Detect which cell encompasses the target text, then output its [X, Y] center coordinate. 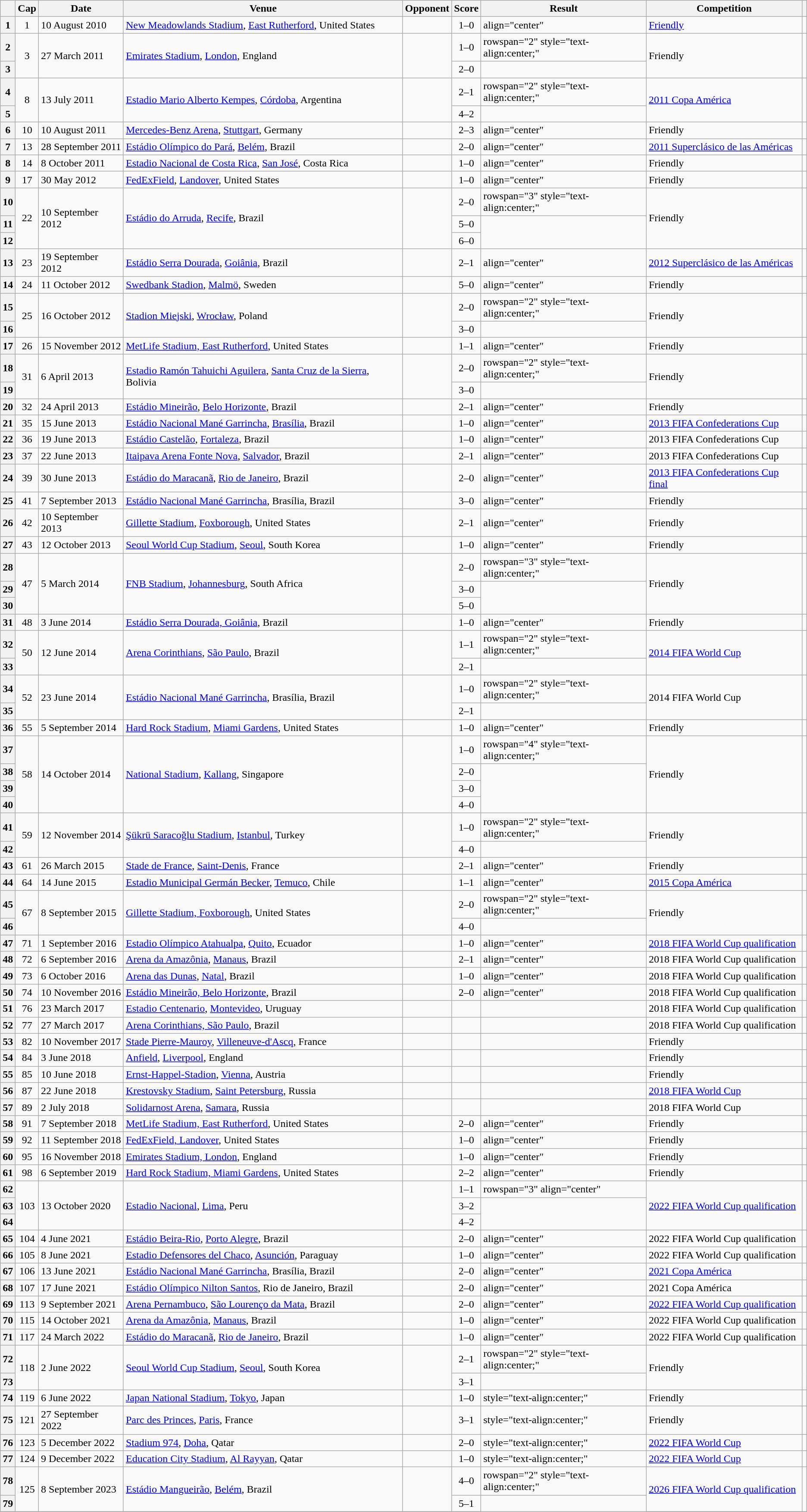
28 [8, 567]
5–1 [466, 1503]
rowspan="4" style="text-align:center;" [564, 750]
79 [8, 1503]
105 [27, 1255]
rowspan="3" align="center" [564, 1189]
Estadio Municipal Germán Becker, Temuco, Chile [263, 882]
Parc des Princes, Paris, France [263, 1420]
123 [27, 1443]
22 June 2018 [81, 1091]
4 [8, 91]
2026 FIFA World Cup qualification [724, 1490]
104 [27, 1239]
Stadion Miejski, Wrocław, Poland [263, 316]
62 [8, 1189]
Arena Pernambuco, São Lourenço da Mata, Brazil [263, 1304]
2012 Superclásico de las Américas [724, 263]
Estádio Olímpico do Pará, Belém, Brazil [263, 147]
16 [8, 329]
7 [8, 147]
5 September 2014 [81, 728]
117 [27, 1337]
56 [8, 1091]
Stadium 974, Doha, Qatar [263, 1443]
Estádio do Arruda, Recife, Brazil [263, 218]
New Meadowlands Stadium, East Rutherford, United States [263, 25]
FNB Stadium, Johannesburg, South Africa [263, 583]
26 March 2015 [81, 866]
89 [27, 1107]
30 June 2013 [81, 478]
Education City Stadium, Al Rayyan, Qatar [263, 1459]
49 [8, 976]
13 July 2011 [81, 100]
54 [8, 1058]
9 [8, 179]
125 [27, 1490]
40 [8, 805]
13 October 2020 [81, 1206]
30 [8, 606]
Stade de France, Saint-Denis, France [263, 866]
Estádio Castelão, Fortaleza, Brazil [263, 439]
Solidarnost Arena, Samara, Russia [263, 1107]
51 [8, 1009]
Estádio Beira-Rio, Porto Alegre, Brazil [263, 1239]
6–0 [466, 240]
27 September 2022 [81, 1420]
57 [8, 1107]
121 [27, 1420]
65 [8, 1239]
22 June 2013 [81, 456]
Venue [263, 9]
69 [8, 1304]
19 June 2013 [81, 439]
15 June 2013 [81, 423]
33 [8, 667]
6 September 2019 [81, 1173]
1 September 2016 [81, 943]
70 [8, 1321]
8 September 2023 [81, 1490]
9 September 2021 [81, 1304]
20 [8, 407]
91 [27, 1123]
30 May 2012 [81, 179]
106 [27, 1271]
5 March 2014 [81, 583]
2011 Copa América [724, 100]
10 August 2011 [81, 130]
10 November 2017 [81, 1041]
29 [8, 590]
10 September 2012 [81, 218]
27 March 2017 [81, 1025]
107 [27, 1288]
4 June 2021 [81, 1239]
2 [8, 47]
63 [8, 1206]
3 June 2014 [81, 622]
12 [8, 240]
16 November 2018 [81, 1156]
Estadio Olímpico Atahualpa, Quito, Ecuador [263, 943]
115 [27, 1321]
Estádio Olímpico Nilton Santos, Rio de Janeiro, Brazil [263, 1288]
Japan National Stadium, Tokyo, Japan [263, 1398]
21 [8, 423]
Date [81, 9]
8 June 2021 [81, 1255]
10 November 2016 [81, 992]
Estadio Nacional, Lima, Peru [263, 1206]
124 [27, 1459]
14 October 2014 [81, 775]
9 December 2022 [81, 1459]
103 [27, 1206]
2–2 [466, 1173]
85 [27, 1074]
Arena das Dunas, Natal, Brazil [263, 976]
15 [8, 307]
3–2 [466, 1206]
28 September 2011 [81, 147]
46 [8, 927]
27 [8, 545]
27 March 2011 [81, 55]
17 June 2021 [81, 1288]
23 March 2017 [81, 1009]
44 [8, 882]
6 [8, 130]
Stade Pierre-Mauroy, Villeneuve-d'Ascq, France [263, 1041]
16 October 2012 [81, 316]
6 June 2022 [81, 1398]
2011 Superclásico de las Américas [724, 147]
15 November 2012 [81, 346]
75 [8, 1420]
7 September 2018 [81, 1123]
2013 FIFA Confederations Cup final [724, 478]
2 June 2022 [81, 1367]
10 August 2010 [81, 25]
10 June 2018 [81, 1074]
Mercedes-Benz Arena, Stuttgart, Germany [263, 130]
Estadio Nacional de Costa Rica, San José, Costa Rica [263, 163]
95 [27, 1156]
98 [27, 1173]
10 September 2013 [81, 523]
Estadio Ramón Tahuichi Aguilera, Santa Cruz de la Sierra, Bolivia [263, 376]
113 [27, 1304]
14 June 2015 [81, 882]
87 [27, 1091]
38 [8, 772]
92 [27, 1140]
3 June 2018 [81, 1058]
60 [8, 1156]
Estádio Mangueirão, Belém, Brazil [263, 1490]
6 September 2016 [81, 960]
2–3 [466, 130]
12 November 2014 [81, 835]
14 October 2021 [81, 1321]
Estadio Defensores del Chaco, Asunción, Paraguay [263, 1255]
24 March 2022 [81, 1337]
8 September 2015 [81, 913]
66 [8, 1255]
Score [466, 9]
Cap [27, 9]
11 October 2012 [81, 285]
84 [27, 1058]
Krestovsky Stadium, Saint Petersburg, Russia [263, 1091]
82 [27, 1041]
Estadio Centenario, Montevideo, Uruguay [263, 1009]
Result [564, 9]
19 [8, 390]
12 October 2013 [81, 545]
Opponent [427, 9]
2015 Copa América [724, 882]
18 [8, 368]
34 [8, 689]
53 [8, 1041]
78 [8, 1481]
11 September 2018 [81, 1140]
Şükrü Saracoğlu Stadium, Istanbul, Turkey [263, 835]
68 [8, 1288]
13 June 2021 [81, 1271]
12 June 2014 [81, 653]
Estadio Mario Alberto Kempes, Córdoba, Argentina [263, 100]
Itaipava Arena Fonte Nova, Salvador, Brazil [263, 456]
45 [8, 905]
7 September 2013 [81, 500]
Anfield, Liverpool, England [263, 1058]
National Stadium, Kallang, Singapore [263, 775]
6 April 2013 [81, 376]
24 April 2013 [81, 407]
118 [27, 1367]
Swedbank Stadion, Malmö, Sweden [263, 285]
Competition [724, 9]
11 [8, 224]
119 [27, 1398]
5 [8, 114]
2 July 2018 [81, 1107]
6 October 2016 [81, 976]
5 December 2022 [81, 1443]
19 September 2012 [81, 263]
Ernst-Happel-Stadion, Vienna, Austria [263, 1074]
23 June 2014 [81, 697]
8 October 2011 [81, 163]
